Extract the [X, Y] coordinate from the center of the cell holding the provided text.  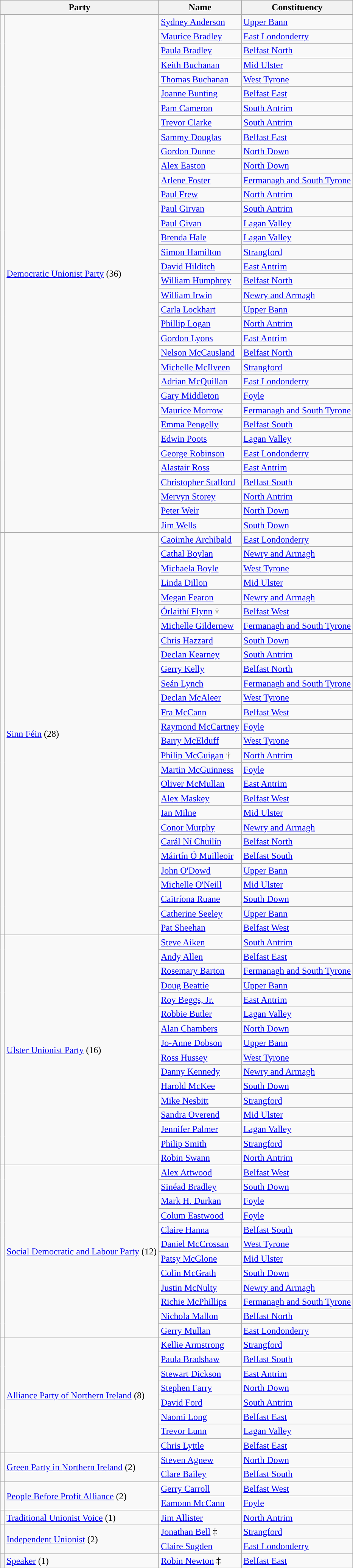
Ian Milne [200, 813]
Philip Smith [200, 1144]
Carál Ní Chuilín [200, 841]
Simon Hamilton [200, 252]
Kellie Armstrong [200, 1345]
Sydney Anderson [200, 22]
Stewart Dickson [200, 1374]
Sinéad Bradley [200, 1187]
Colin McGrath [200, 1273]
Gary Middleton [200, 396]
Paula Bradshaw [200, 1359]
Linda Dillon [200, 583]
Speaker (1) [82, 1561]
Paula Bradley [200, 51]
Democratic Unionist Party (36) [82, 274]
Martin McGuinness [200, 770]
Sinn Féin (28) [82, 734]
Jonathan Bell ‡ [200, 1532]
Naomi Long [200, 1417]
Green Party in Northern Ireland (2) [82, 1467]
Thomas Buchanan [200, 79]
Mark H. Durkan [200, 1201]
Claire Sugden [200, 1546]
Stephen Farry [200, 1388]
Pat Sheehan [200, 928]
Declan Kearney [200, 655]
John O'Dowd [200, 870]
Gordon Lyons [200, 338]
Paul Girvan [200, 209]
Barry McElduff [200, 741]
Paul Frew [200, 195]
Brenda Hale [200, 238]
Michelle O'Neill [200, 885]
Jim Wells [200, 525]
William Irwin [200, 295]
Órlaithí Flynn † [200, 611]
Raymond McCartney [200, 727]
Nichola Mallon [200, 1316]
Clare Bailey [200, 1474]
William Humphrey [200, 281]
Independent Unionist (2) [82, 1539]
Oliver McMullan [200, 784]
Jennifer Palmer [200, 1129]
Patsy McGlone [200, 1259]
Jo-Anne Dobson [200, 1043]
Christopher Stalford [200, 482]
Pam Cameron [200, 108]
Peter Weir [200, 511]
Seán Lynch [200, 683]
Philip McGuigan † [200, 755]
Robin Swann [200, 1158]
Maurice Morrow [200, 410]
Alliance Party of Northern Ireland (8) [82, 1395]
Harold McKee [200, 1086]
Robin Newton ‡ [200, 1561]
Maurice Bradley [200, 36]
Declan McAleer [200, 698]
Caitríona Ruane [200, 899]
Steven Agnew [200, 1460]
Daniel McCrossan [200, 1244]
Caoimhe Archibald [200, 540]
Name [200, 8]
Colum Eastwood [200, 1215]
Doug Beattie [200, 985]
People Before Profit Alliance (2) [82, 1496]
Máirtín Ó Muilleoir [200, 856]
Keith Buchanan [200, 65]
Megan Fearon [200, 597]
Sammy Douglas [200, 137]
Alastair Ross [200, 468]
Alex Easton [200, 165]
Arlene Foster [200, 180]
Sandra Overend [200, 1115]
Steve Aiken [200, 942]
Jim Allister [200, 1517]
Paul Givan [200, 223]
Party [79, 8]
Gerry Mullan [200, 1330]
Alex Attwood [200, 1172]
Justin McNulty [200, 1287]
Traditional Unionist Voice (1) [82, 1517]
Gerry Carroll [200, 1489]
Chris Lyttle [200, 1446]
Mervyn Storey [200, 496]
Chris Hazzard [200, 640]
Nelson McCausland [200, 353]
Phillip Logan [200, 324]
Emma Pengelly [200, 425]
Roy Beggs, Jr. [200, 1000]
Social Democratic and Labour Party (12) [82, 1251]
Michelle McIlveen [200, 367]
David Ford [200, 1403]
Michelle Gildernew [200, 626]
Andy Allen [200, 957]
Carla Lockhart [200, 309]
Fra McCann [200, 712]
Conor Murphy [200, 827]
Alex Maskey [200, 798]
Robbie Butler [200, 1014]
Rosemary Barton [200, 971]
Eamonn McCann [200, 1503]
Danny Kennedy [200, 1072]
Alan Chambers [200, 1028]
Mike Nesbitt [200, 1101]
Trevor Clarke [200, 122]
Constituency [297, 8]
Claire Hanna [200, 1230]
Richie McPhillips [200, 1302]
Gerry Kelly [200, 669]
Joanne Bunting [200, 94]
Michaela Boyle [200, 568]
Catherine Seeley [200, 914]
Adrian McQuillan [200, 381]
George Robinson [200, 453]
Trevor Lunn [200, 1431]
Cathal Boylan [200, 554]
Edwin Poots [200, 439]
David Hilditch [200, 266]
Ulster Unionist Party (16) [82, 1050]
Ross Hussey [200, 1057]
Gordon Dunne [200, 151]
